Pinpoint the cell where the given text exists, returning its [x, y] midpoint coordinate. 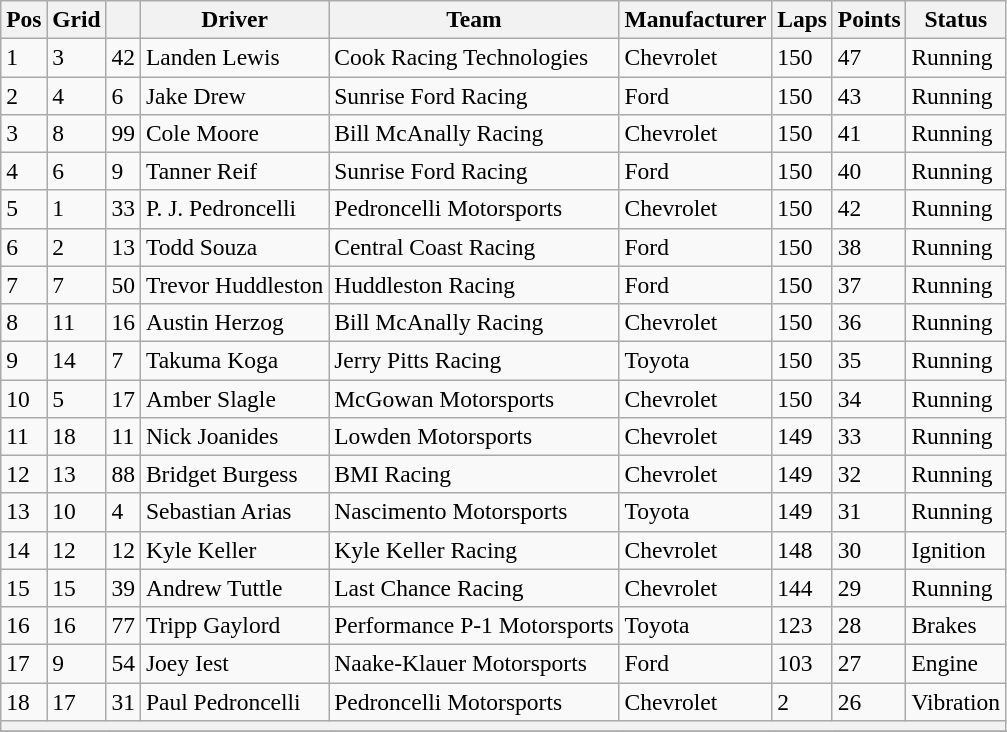
Austin Herzog [234, 322]
Jerry Pitts Racing [474, 360]
Grid [76, 19]
Cole Moore [234, 133]
Huddleston Racing [474, 285]
BMI Racing [474, 474]
29 [869, 588]
Tripp Gaylord [234, 625]
43 [869, 95]
34 [869, 398]
Amber Slagle [234, 398]
47 [869, 57]
103 [802, 663]
Central Coast Racing [474, 247]
Takuma Koga [234, 360]
Sebastian Arias [234, 512]
Engine [956, 663]
148 [802, 550]
Ignition [956, 550]
Joey Iest [234, 663]
54 [123, 663]
35 [869, 360]
Status [956, 19]
77 [123, 625]
Andrew Tuttle [234, 588]
Cook Racing Technologies [474, 57]
144 [802, 588]
32 [869, 474]
McGowan Motorsports [474, 398]
30 [869, 550]
Nascimento Motorsports [474, 512]
38 [869, 247]
39 [123, 588]
P. J. Pedroncelli [234, 209]
Brakes [956, 625]
37 [869, 285]
28 [869, 625]
Landen Lewis [234, 57]
36 [869, 322]
Last Chance Racing [474, 588]
Trevor Huddleston [234, 285]
Paul Pedroncelli [234, 701]
27 [869, 663]
Team [474, 19]
Points [869, 19]
Kyle Keller Racing [474, 550]
41 [869, 133]
Tanner Reif [234, 171]
99 [123, 133]
Kyle Keller [234, 550]
Vibration [956, 701]
88 [123, 474]
Jake Drew [234, 95]
Bridget Burgess [234, 474]
Driver [234, 19]
Pos [24, 19]
Performance P-1 Motorsports [474, 625]
Laps [802, 19]
50 [123, 285]
123 [802, 625]
Todd Souza [234, 247]
Lowden Motorsports [474, 436]
26 [869, 701]
Naake-Klauer Motorsports [474, 663]
Manufacturer [696, 19]
Nick Joanides [234, 436]
40 [869, 171]
